Identify which cell holds the provided text, then report its (X, Y) central coordinate. 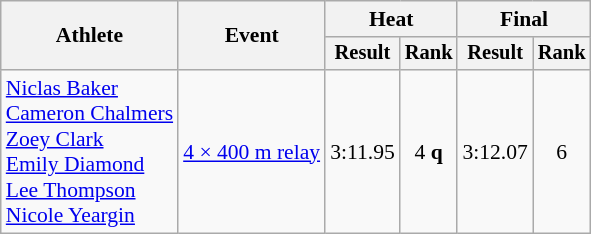
4 q (429, 152)
Niclas BakerCameron ChalmersZoey ClarkEmily DiamondLee ThompsonNicole Yeargin (90, 152)
3:12.07 (494, 152)
Athlete (90, 36)
6 (562, 152)
3:11.95 (362, 152)
Final (524, 19)
Heat (391, 19)
Event (252, 36)
4 × 400 m relay (252, 152)
